Provide the [x, y] coordinate of the cell's center where the given text is located.  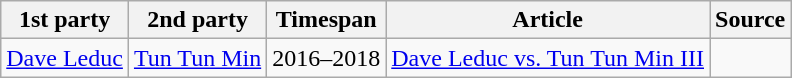
Tun Tun Min [197, 58]
2016–2018 [326, 58]
Article [548, 20]
Source [750, 20]
2nd party [197, 20]
Dave Leduc vs. Tun Tun Min III [548, 58]
Dave Leduc [65, 58]
Timespan [326, 20]
1st party [65, 20]
